Locate the cell with the specified text and output its [x, y] center coordinate. 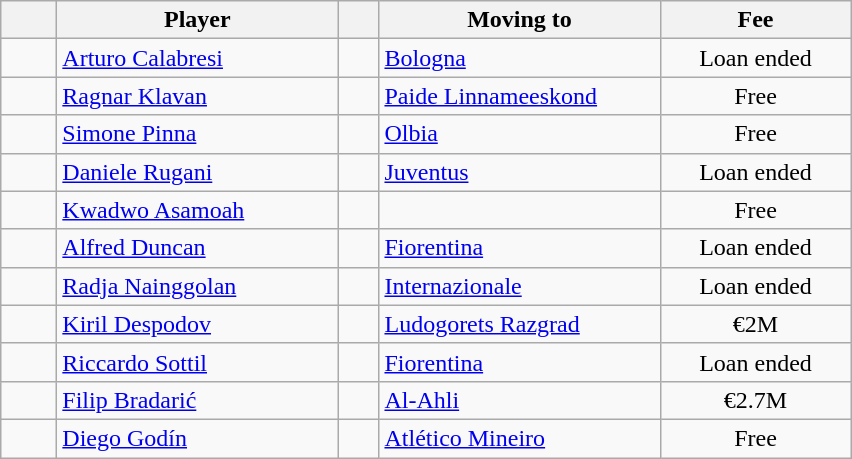
Diego Godín [198, 438]
€2M [756, 324]
Olbia [520, 134]
Arturo Calabresi [198, 58]
Paide Linnameeskond [520, 96]
Internazionale [520, 286]
Atlético Mineiro [520, 438]
Fee [756, 20]
Moving to [520, 20]
Bologna [520, 58]
Al-Ahli [520, 400]
Radja Nainggolan [198, 286]
Juventus [520, 172]
Simone Pinna [198, 134]
Player [198, 20]
Filip Bradarić [198, 400]
Riccardo Sottil [198, 362]
Daniele Rugani [198, 172]
Ragnar Klavan [198, 96]
Kiril Despodov [198, 324]
Kwadwo Asamoah [198, 210]
Alfred Duncan [198, 248]
Ludogorets Razgrad [520, 324]
€2.7M [756, 400]
